Locate the cell with the specified text and output its (x, y) center coordinate. 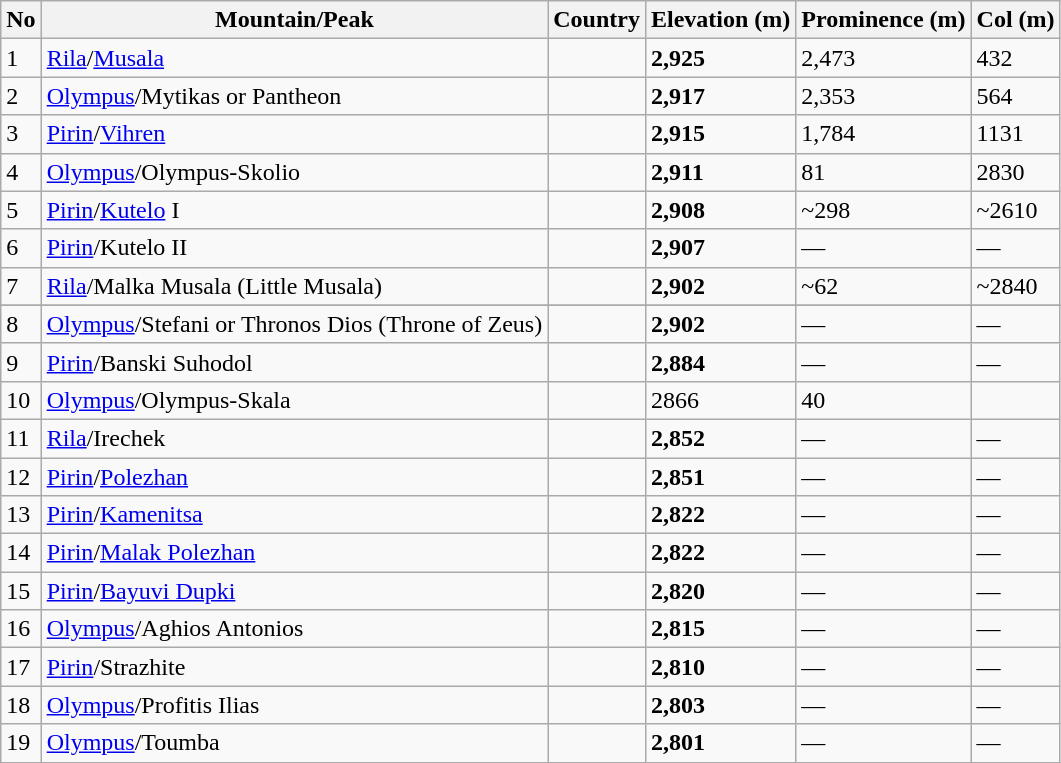
Prominence (m) (884, 20)
2,911 (720, 172)
2830 (1016, 172)
2,473 (884, 58)
Pirin/Polezhan (294, 477)
Country (597, 20)
2,908 (720, 210)
Pirin/Malak Polezhan (294, 553)
2866 (720, 400)
15 (21, 591)
~298 (884, 210)
9 (21, 362)
Olympus/Toumba (294, 743)
2 (21, 96)
Col (m) (1016, 20)
Olympus/Profitis Ilias (294, 705)
Olympus/Aghios Antonios (294, 629)
17 (21, 667)
Rila/Irechek (294, 438)
14 (21, 553)
Pirin/Banski Suhodol (294, 362)
~2610 (1016, 210)
Pirin/Kutelo I (294, 210)
2,820 (720, 591)
1,784 (884, 134)
2,915 (720, 134)
1 (21, 58)
2,801 (720, 743)
2,852 (720, 438)
3 (21, 134)
Olympus/Olympus-Skala (294, 400)
Mountain/Peak (294, 20)
Olympus/Olympus-Skolio (294, 172)
2,884 (720, 362)
Pirin/Kamenitsa (294, 515)
2,810 (720, 667)
~62 (884, 286)
Rila/Musala (294, 58)
6 (21, 248)
Pirin/Vihren (294, 134)
~2840 (1016, 286)
Olympus/Stefani or Thronos Dios (Throne of Zeus) (294, 324)
2,803 (720, 705)
Pirin/Bayuvi Dupki (294, 591)
2,907 (720, 248)
19 (21, 743)
Pirin/Kutelo II (294, 248)
2,925 (720, 58)
4 (21, 172)
8 (21, 324)
11 (21, 438)
2,353 (884, 96)
564 (1016, 96)
2,917 (720, 96)
12 (21, 477)
Elevation (m) (720, 20)
No (21, 20)
16 (21, 629)
Olympus/Mytikas or Pantheon (294, 96)
5 (21, 210)
40 (884, 400)
432 (1016, 58)
Pirin/Strazhite (294, 667)
1131 (1016, 134)
13 (21, 515)
7 (21, 286)
10 (21, 400)
18 (21, 705)
81 (884, 172)
2,851 (720, 477)
2,815 (720, 629)
Rila/Malka Musala (Little Musala) (294, 286)
